Detect which cell encompasses the target text, then output its [x, y] center coordinate. 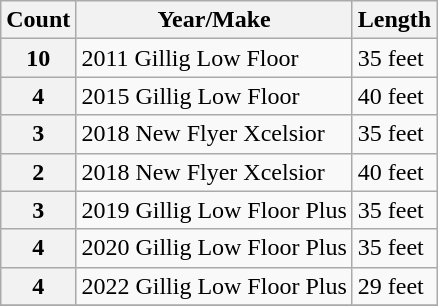
2015 Gillig Low Floor [214, 96]
2019 Gillig Low Floor Plus [214, 210]
2020 Gillig Low Floor Plus [214, 248]
2022 Gillig Low Floor Plus [214, 286]
2011 Gillig Low Floor [214, 58]
Length [394, 20]
Count [38, 20]
29 feet [394, 286]
Year/Make [214, 20]
2 [38, 172]
10 [38, 58]
